Identify which cell holds the provided text, then report its [X, Y] central coordinate. 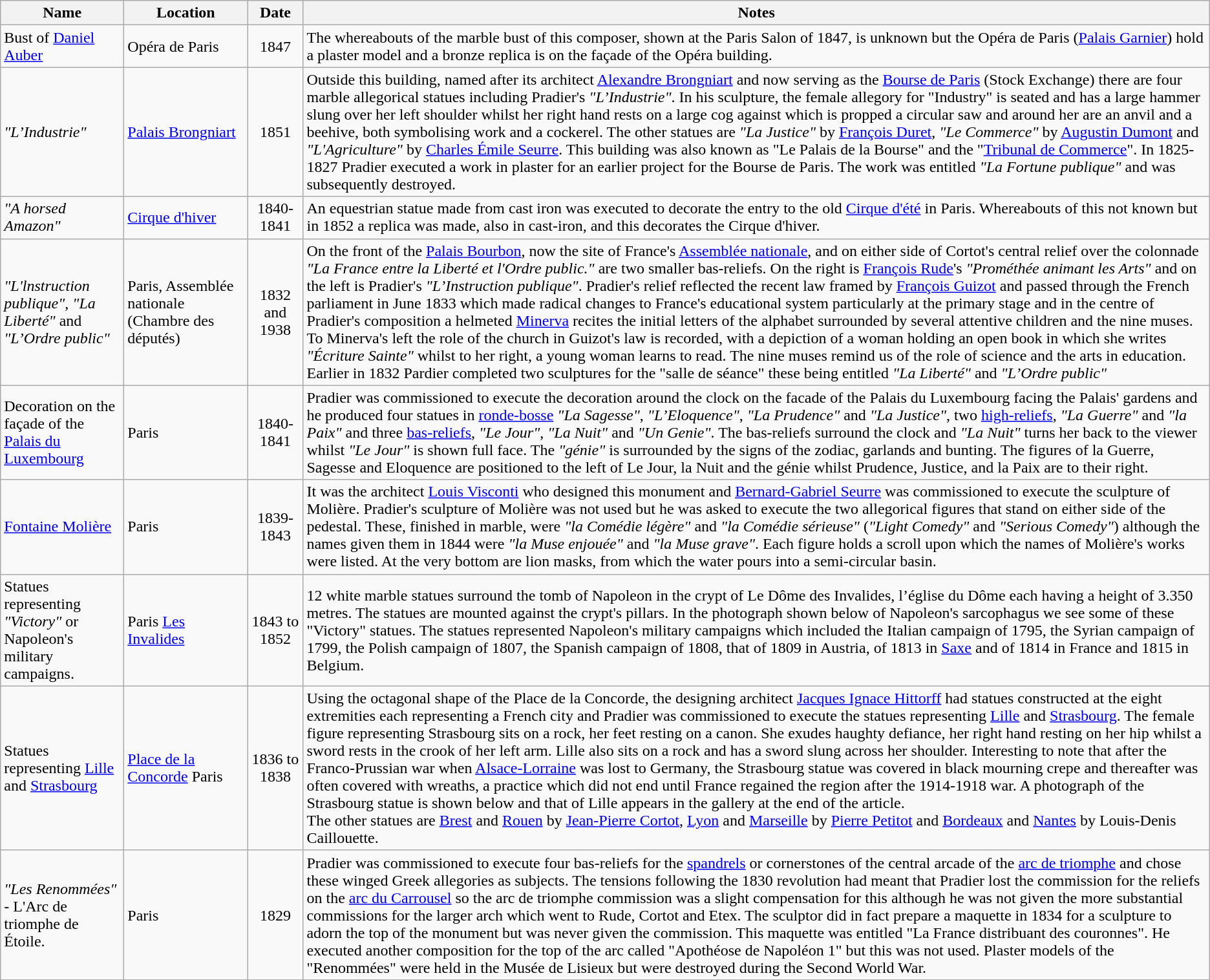
"A horsed Amazon" [62, 217]
1832 and 1938 [275, 312]
Date [275, 13]
Statues representing Lille and Strasbourg [62, 768]
Statues representing "Victory" or Napoleon's military campaigns. [62, 630]
"L’Industrie" [62, 132]
Notes [756, 13]
Palais Brongniart [186, 132]
"Les Renommées" - L'Arc de triomphe de Étoile. [62, 915]
1843 to 1852 [275, 630]
Bust of Daniel Auber [62, 47]
1847 [275, 47]
1836 to 1838 [275, 768]
Paris Les Invalides [186, 630]
Name [62, 13]
"L'lnstruction publique", "La Liberté" and "L’Ordre public" [62, 312]
Fontaine Molière [62, 527]
Cirque d'hiver [186, 217]
Place de la Concorde Paris [186, 768]
Decoration on the façade of the Palais du Luxembourg [62, 432]
Paris, Assemblée nationale (Chambre des députés) [186, 312]
1839-1843 [275, 527]
Location [186, 13]
1851 [275, 132]
Opéra de Paris [186, 47]
1829 [275, 915]
